Determine the (X, Y) coordinate at the center of the cell enclosing the given text.  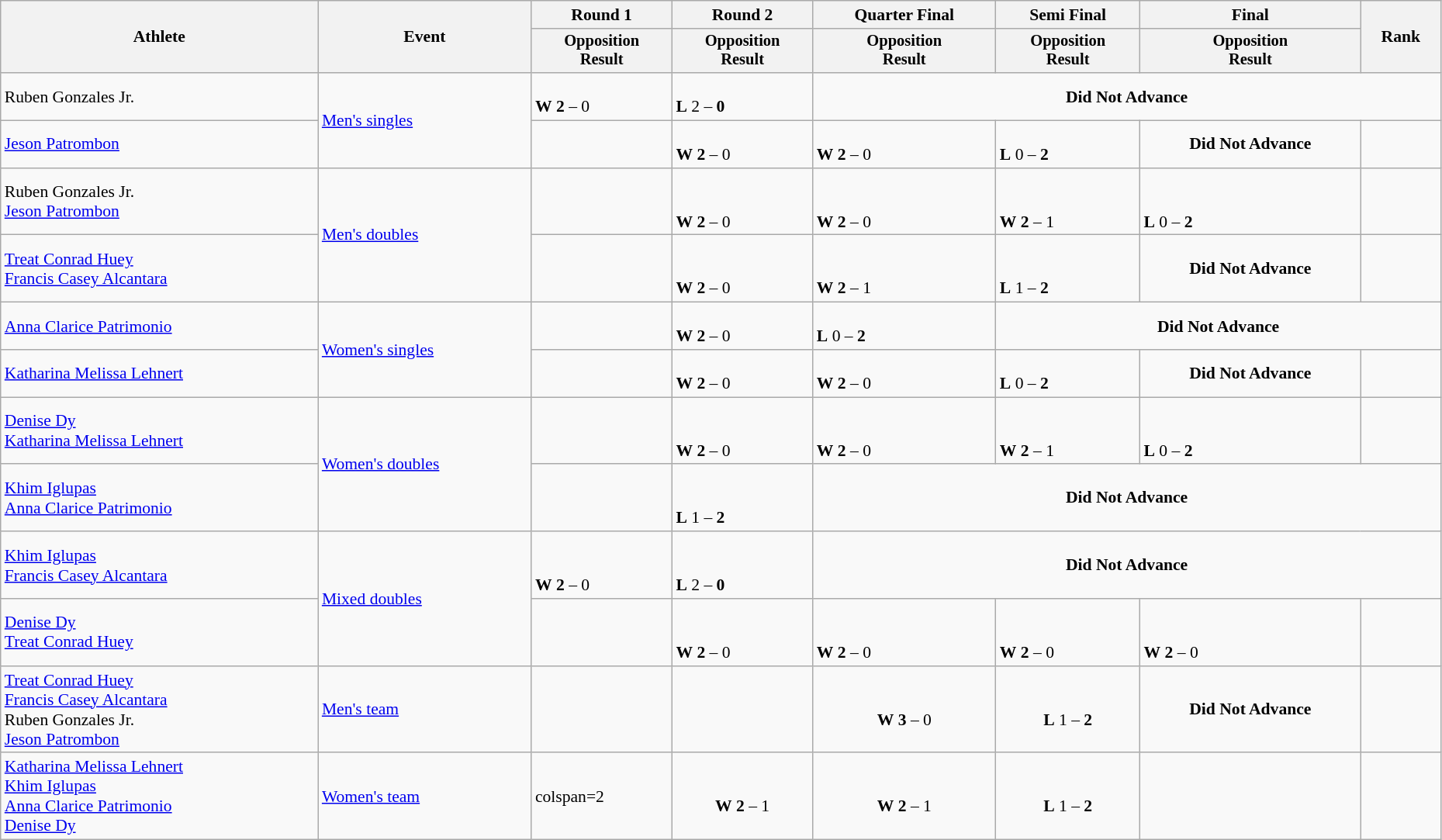
Men's team (425, 710)
Event (425, 37)
Final (1250, 15)
Quarter Final (904, 15)
Khim IglupasFrancis Casey Alcantara (160, 565)
Denise DyTreat Conrad Huey (160, 633)
Denise DyKatharina Melissa Lehnert (160, 431)
Women's team (425, 797)
colspan=2 (602, 797)
Athlete (160, 37)
Ruben Gonzales Jr.Jeson Patrombon (160, 202)
Women's singles (425, 350)
W 3 – 0 (904, 710)
Rank (1401, 37)
Men's doubles (425, 236)
Katharina Melissa Lehnert (160, 374)
Men's singles (425, 120)
Katharina Melissa LehnertKhim IglupasAnna Clarice PatrimonioDenise Dy (160, 797)
Treat Conrad HueyFrancis Casey Alcantara (160, 268)
Round 2 (742, 15)
Ruben Gonzales Jr. (160, 96)
Jeson Patrombon (160, 144)
Khim IglupasAnna Clarice Patrimonio (160, 498)
Treat Conrad HueyFrancis Casey AlcantaraRuben Gonzales Jr.Jeson Patrombon (160, 710)
Semi Final (1068, 15)
Anna Clarice Patrimonio (160, 326)
Round 1 (602, 15)
Mixed doubles (425, 599)
Women's doubles (425, 464)
